From the cell containing the given text, extract its center point as (x, y) coordinate. 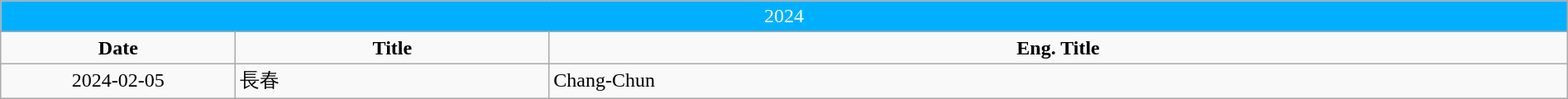
Date (118, 48)
Chang-Chun (1059, 81)
長春 (392, 81)
2024 (784, 16)
Title (392, 48)
Eng. Title (1059, 48)
2024-02-05 (118, 81)
